From the cell containing the given text, extract its center point as [x, y] coordinate. 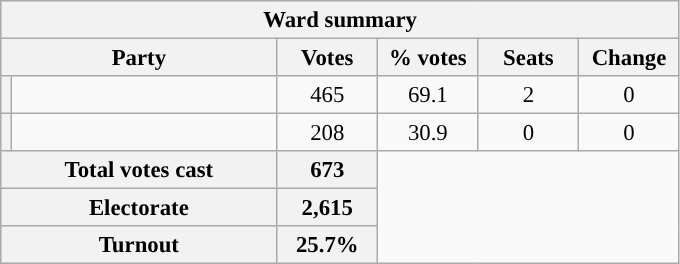
Electorate [139, 208]
2 [528, 95]
Change [630, 58]
25.7% [328, 245]
Party [139, 58]
% votes [428, 58]
Seats [528, 58]
208 [328, 133]
465 [328, 95]
Votes [328, 58]
30.9 [428, 133]
Total votes cast [139, 170]
Ward summary [340, 20]
673 [328, 170]
69.1 [428, 95]
Turnout [139, 245]
2,615 [328, 208]
